Provide the [X, Y] coordinate of the cell's center where the given text is located.  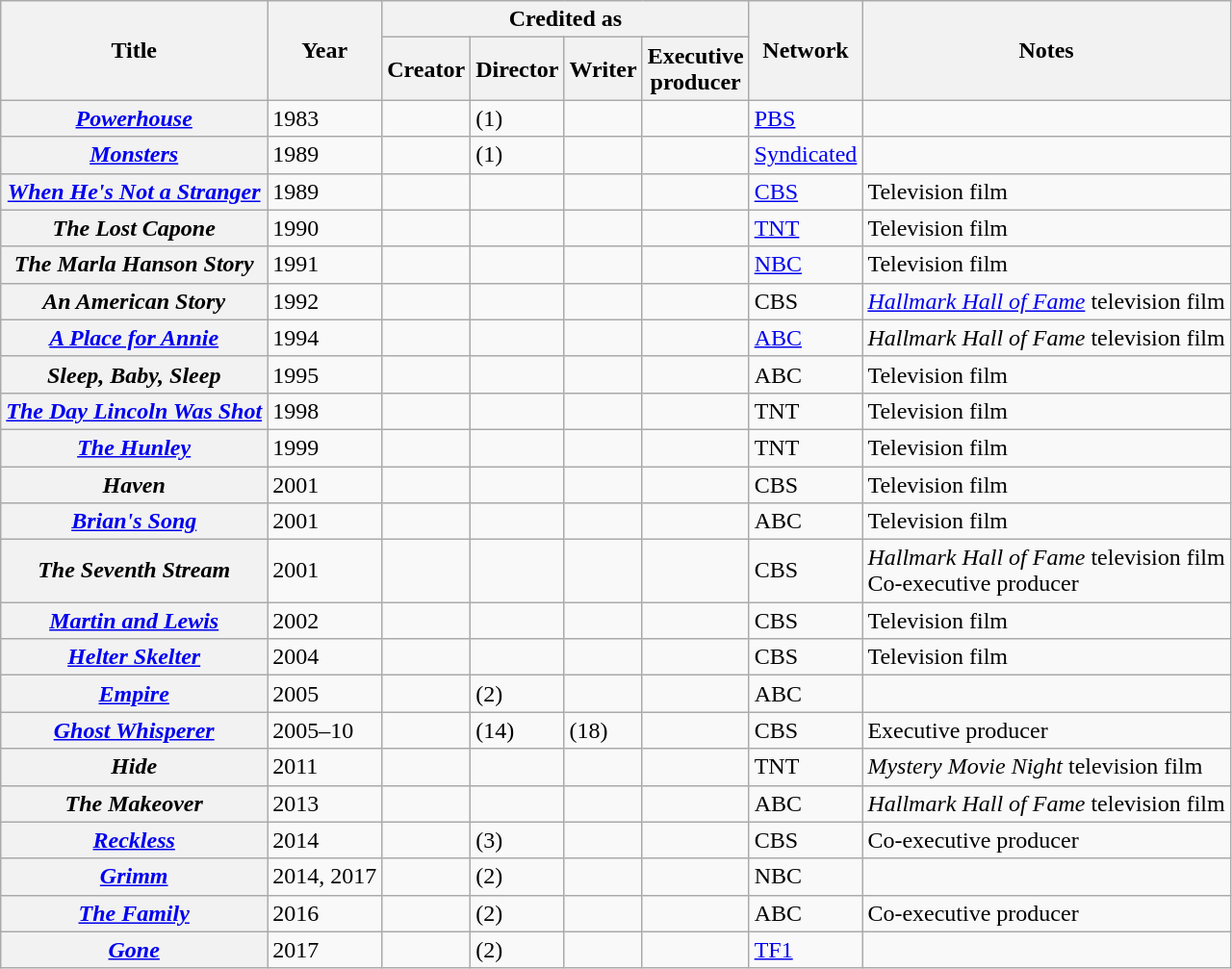
When He's Not a Stranger [135, 191]
Brian's Song [135, 522]
1995 [325, 374]
2004 [325, 657]
The Makeover [135, 803]
1999 [325, 447]
2014, 2017 [325, 877]
Helter Skelter [135, 657]
TF1 [806, 950]
2013 [325, 803]
The Marla Hanson Story [135, 265]
An American Story [135, 301]
1991 [325, 265]
Creator [426, 69]
Notes [1046, 50]
Writer [603, 69]
1998 [325, 411]
Syndicated [806, 155]
The Lost Capone [135, 228]
Mystery Movie Night television film [1046, 767]
2002 [325, 621]
Grimm [135, 877]
The Hunley [135, 447]
Executive producer [1046, 730]
1994 [325, 338]
A Place for Annie [135, 338]
Year [325, 50]
Director [518, 69]
(3) [518, 840]
1983 [325, 118]
(14) [518, 730]
Monsters [135, 155]
1992 [325, 301]
2005 [325, 694]
1990 [325, 228]
(18) [603, 730]
2016 [325, 913]
Credited as [566, 19]
2011 [325, 767]
Hide [135, 767]
The Family [135, 913]
2005–10 [325, 730]
Gone [135, 950]
Haven [135, 484]
Empire [135, 694]
2014 [325, 840]
Ghost Whisperer [135, 730]
Reckless [135, 840]
The Day Lincoln Was Shot [135, 411]
Network [806, 50]
Executiveproducer [695, 69]
Martin and Lewis [135, 621]
Hallmark Hall of Fame television filmCo-executive producer [1046, 572]
Powerhouse [135, 118]
2017 [325, 950]
Title [135, 50]
Sleep, Baby, Sleep [135, 374]
The Seventh Stream [135, 572]
PBS [806, 118]
